Provide the (x, y) coordinate of the cell's center where the given text is located.  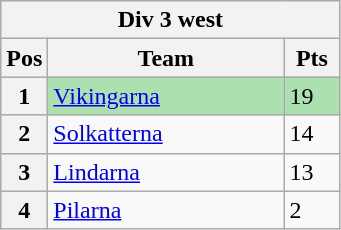
1 (24, 96)
Vikingarna (166, 96)
Pts (312, 58)
Team (166, 58)
Solkatterna (166, 134)
Lindarna (166, 172)
Pos (24, 58)
14 (312, 134)
4 (24, 210)
Div 3 west (170, 20)
3 (24, 172)
13 (312, 172)
Pilarna (166, 210)
19 (312, 96)
